Pinpoint the cell where the given text exists, returning its (X, Y) midpoint coordinate. 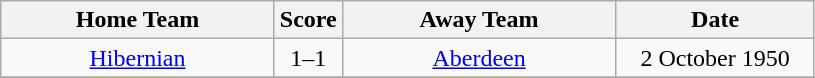
Aberdeen (479, 58)
Hibernian (138, 58)
Score (308, 20)
Home Team (138, 20)
Away Team (479, 20)
1–1 (308, 58)
2 October 1950 (716, 58)
Date (716, 20)
